Scan for the cell matching the given text and deliver its [x, y] coordinate at center. 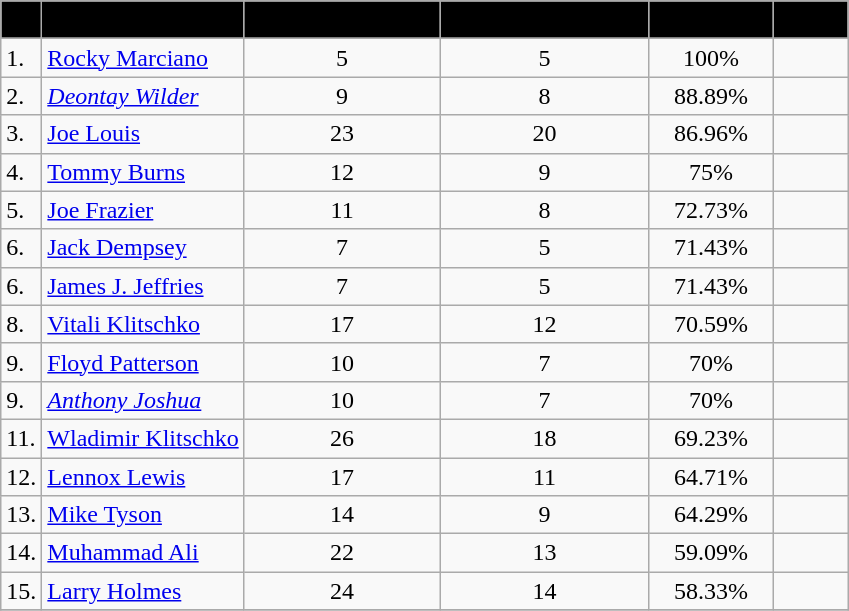
88.89% [711, 96]
70.59% [711, 324]
James J. Jeffries [143, 286]
2. [22, 96]
20 [544, 134]
Joe Frazier [143, 210]
58.33% [711, 591]
Rocky Marciano [143, 58]
Lennox Lewis [143, 477]
Opponents fought [342, 20]
Name [143, 20]
Fights [810, 20]
100% [711, 58]
5. [22, 210]
13 [544, 553]
75% [711, 172]
18 [544, 438]
4. [22, 172]
11. [22, 438]
Vitali Klitschko [143, 324]
Anthony Joshua [143, 400]
23 [342, 134]
13. [22, 515]
59.09% [711, 553]
Deontay Wilder [143, 96]
Mike Tyson [143, 515]
Muhammad Ali [143, 553]
22 [342, 553]
Joe Louis [143, 134]
64.71% [711, 477]
26 [342, 438]
Floyd Patterson [143, 362]
24 [342, 591]
69.23% [711, 438]
Larry Holmes [143, 591]
Opponents stopped [544, 20]
8. [22, 324]
Wladimir Klitschko [143, 438]
Tommy Burns [143, 172]
72.73% [711, 210]
1. [22, 58]
3. [22, 134]
86.96% [711, 134]
Jack Dempsey [143, 248]
64.29% [711, 515]
14. [22, 553]
12. [22, 477]
Percentage [711, 20]
15. [22, 591]
